Extract the [x, y] coordinate from the center of the cell holding the provided text.  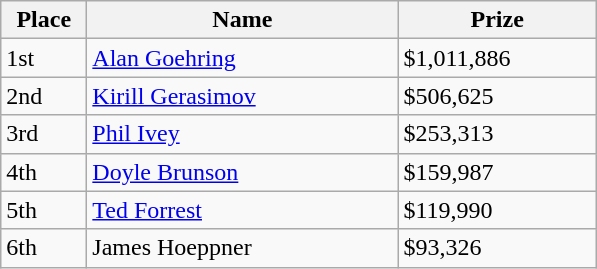
$506,625 [498, 96]
Prize [498, 20]
Place [44, 20]
$159,987 [498, 172]
$93,326 [498, 248]
Doyle Brunson [242, 172]
James Hoeppner [242, 248]
$1,011,886 [498, 58]
3rd [44, 134]
2nd [44, 96]
6th [44, 248]
$119,990 [498, 210]
5th [44, 210]
1st [44, 58]
Kirill Gerasimov [242, 96]
Alan Goehring [242, 58]
Ted Forrest [242, 210]
$253,313 [498, 134]
4th [44, 172]
Name [242, 20]
Phil Ivey [242, 134]
